Identify which cell holds the provided text, then report its (x, y) central coordinate. 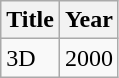
3D (30, 58)
Year (88, 20)
Title (30, 20)
2000 (88, 58)
